Provide the [X, Y] coordinate of the cell's center where the given text is located.  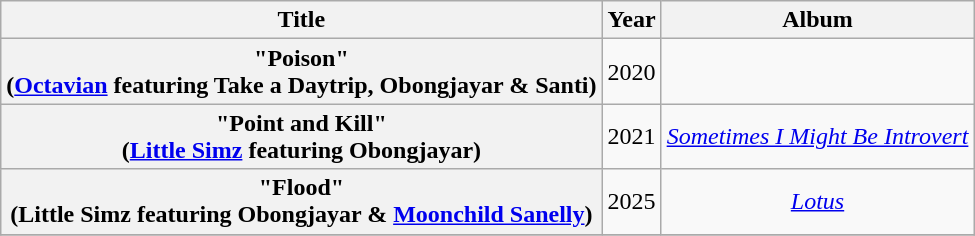
Lotus [818, 202]
Title [302, 20]
"Flood"(Little Simz featuring Obongjayar & Moonchild Sanelly) [302, 202]
Album [818, 20]
Year [632, 20]
"Point and Kill"(Little Simz featuring Obongjayar) [302, 136]
2020 [632, 72]
Sometimes I Might Be Introvert [818, 136]
2025 [632, 202]
2021 [632, 136]
"Poison"(Octavian featuring Take a Daytrip, Obongjayar & Santi) [302, 72]
